Identify which cell holds the provided text, then report its [x, y] central coordinate. 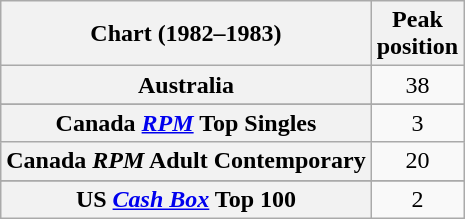
Canada RPM Top Singles [186, 123]
2 [417, 199]
Peakposition [417, 34]
Canada RPM Adult Contemporary [186, 161]
US Cash Box Top 100 [186, 199]
Chart (1982–1983) [186, 34]
Australia [186, 85]
20 [417, 161]
38 [417, 85]
3 [417, 123]
